Search for the cell housing the specified text and yield its [X, Y] center coordinate. 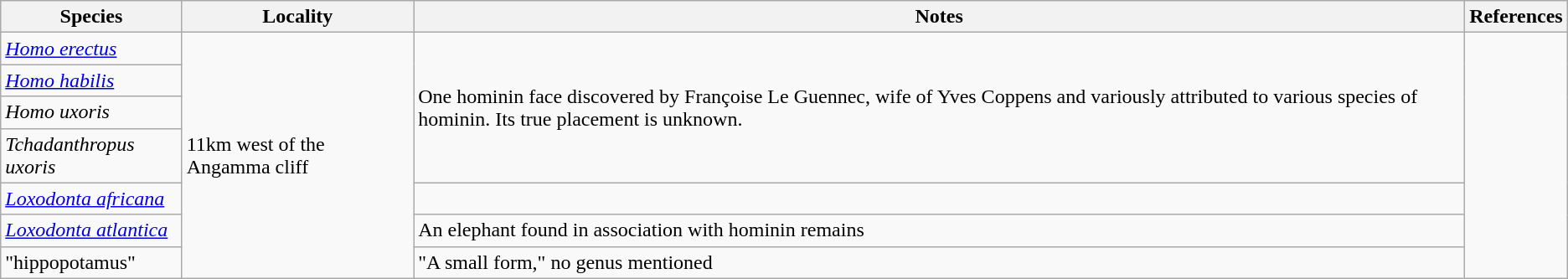
11km west of the Angamma cliff [298, 156]
Notes [940, 17]
Loxodonta africana [91, 199]
"hippopotamus" [91, 262]
Loxodonta atlantica [91, 230]
Locality [298, 17]
Species [91, 17]
Tchadanthropus uxoris [91, 156]
Homo habilis [91, 80]
References [1516, 17]
An elephant found in association with hominin remains [940, 230]
"A small form," no genus mentioned [940, 262]
Homo erectus [91, 49]
Homo uxoris [91, 112]
